Return the [x, y] coordinate for the center point of the cell that contains the specified text.  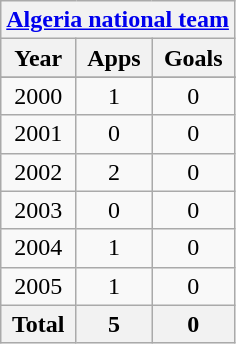
2000 [38, 96]
Algeria national team [118, 20]
5 [114, 324]
Year [38, 58]
2002 [38, 172]
2005 [38, 286]
2 [114, 172]
Apps [114, 58]
2004 [38, 248]
2001 [38, 134]
Goals [193, 58]
Total [38, 324]
2003 [38, 210]
